Scan for the cell matching the given text and deliver its (X, Y) coordinate at center. 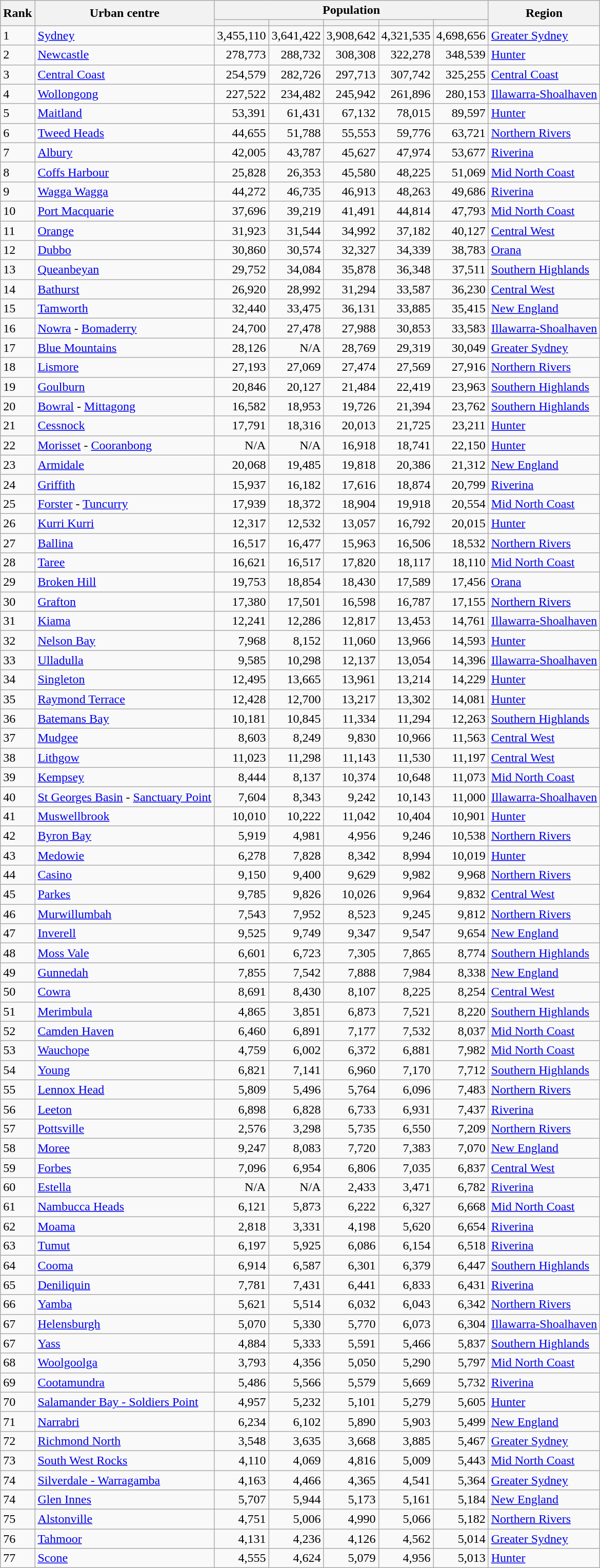
44 (17, 875)
28,992 (296, 289)
6,837 (461, 1168)
5,290 (406, 1363)
6,898 (242, 1109)
10,845 (296, 719)
6,222 (351, 1207)
6,601 (242, 953)
28 (17, 563)
Helensburgh (125, 1324)
18 (17, 367)
308,308 (351, 55)
Parkes (125, 895)
245,942 (351, 94)
7,035 (406, 1168)
10,298 (296, 660)
3,548 (242, 1441)
35,878 (351, 270)
26 (17, 523)
18,874 (406, 484)
5,050 (351, 1363)
47,974 (406, 152)
49 (17, 972)
Forster - Tuncurry (125, 504)
44,814 (406, 211)
4,990 (351, 1519)
Maitland (125, 113)
27,569 (406, 367)
4,163 (242, 1480)
297,713 (351, 74)
3,471 (406, 1187)
6,379 (406, 1265)
Sydney (125, 35)
3,635 (296, 1441)
22 (17, 445)
17,939 (242, 504)
34,992 (351, 230)
280,153 (461, 94)
Cootamundra (125, 1382)
325,255 (461, 74)
6,518 (461, 1246)
17,456 (461, 582)
8,342 (351, 855)
6,154 (406, 1246)
20,386 (406, 465)
6,806 (351, 1168)
11,073 (461, 777)
Glen Innes (125, 1500)
9,245 (406, 914)
8,430 (296, 992)
5,809 (242, 1089)
6,002 (296, 1050)
7,483 (461, 1089)
6,278 (242, 855)
5,890 (351, 1421)
10,181 (242, 719)
5,467 (461, 1441)
16,506 (406, 543)
Merimbula (125, 1011)
7,177 (351, 1031)
6,587 (296, 1265)
5,006 (296, 1519)
13 (17, 270)
8,254 (461, 992)
44,655 (242, 133)
27 (17, 543)
53 (17, 1050)
75 (17, 1519)
Port Macquarie (125, 211)
Region (544, 13)
37,696 (242, 211)
7,712 (461, 1070)
Kurri Kurri (125, 523)
4,131 (242, 1539)
23,211 (461, 426)
63 (17, 1246)
3,885 (406, 1441)
4,751 (242, 1519)
6,197 (242, 1246)
51,069 (461, 172)
7 (17, 152)
5,797 (461, 1363)
5,735 (351, 1128)
38 (17, 758)
20,846 (242, 387)
17,791 (242, 426)
10,966 (406, 738)
6,668 (461, 1207)
5,496 (296, 1089)
39,219 (296, 211)
50 (17, 992)
St Georges Basin - Sanctuary Point (125, 797)
5,499 (461, 1421)
9,400 (296, 875)
234,482 (296, 94)
5,330 (296, 1324)
5,591 (351, 1343)
4,698,656 (461, 35)
8,249 (296, 738)
9,247 (242, 1148)
8,220 (461, 1011)
28,769 (351, 348)
7,305 (351, 953)
30,049 (461, 348)
18,953 (296, 406)
4,321,535 (406, 35)
34,084 (296, 270)
5,182 (461, 1519)
South West Rocks (125, 1460)
5,486 (242, 1382)
21,484 (351, 387)
10,010 (242, 816)
5 (17, 113)
14 (17, 289)
278,773 (242, 55)
27,193 (242, 367)
5,161 (406, 1500)
7,542 (296, 972)
5,101 (351, 1402)
Lennox Head (125, 1089)
Salamander Bay - Soldiers Point (125, 1402)
28,126 (242, 348)
8,523 (351, 914)
8,444 (242, 777)
6,102 (296, 1421)
6,032 (351, 1304)
11,060 (351, 641)
5,620 (406, 1226)
4,555 (242, 1558)
8 (17, 172)
12,817 (351, 621)
9,968 (461, 875)
72 (17, 1441)
19,726 (351, 406)
4,816 (351, 1460)
43 (17, 855)
Armidale (125, 465)
2 (17, 55)
Cowra (125, 992)
5,079 (351, 1558)
6,234 (242, 1421)
9,629 (351, 875)
Griffith (125, 484)
11,042 (351, 816)
4,981 (296, 836)
5,279 (406, 1402)
Medowie (125, 855)
27,988 (351, 328)
6,460 (242, 1031)
16,792 (406, 523)
12,137 (351, 660)
48,263 (406, 191)
9,150 (242, 875)
Camden Haven (125, 1031)
6,121 (242, 1207)
Raymond Terrace (125, 699)
36,230 (461, 289)
55 (17, 1089)
11,000 (461, 797)
227,522 (242, 94)
5,184 (461, 1500)
4,865 (242, 1011)
40,127 (461, 230)
11,143 (351, 758)
6,372 (351, 1050)
24 (17, 484)
5,013 (461, 1558)
11,023 (242, 758)
12,263 (461, 719)
Blue Mountains (125, 348)
5,514 (296, 1304)
22,150 (461, 445)
9 (17, 191)
30 (17, 602)
20,013 (351, 426)
77 (17, 1558)
11,197 (461, 758)
20,799 (461, 484)
14,229 (461, 680)
29 (17, 582)
61 (17, 1207)
4,356 (296, 1363)
5,707 (242, 1500)
Woolgoolga (125, 1363)
17,589 (406, 582)
11,334 (351, 719)
19,753 (242, 582)
11 (17, 230)
Inverell (125, 934)
9,347 (351, 934)
10,648 (406, 777)
3,331 (296, 1226)
4,365 (351, 1480)
8,338 (461, 972)
13,057 (351, 523)
71 (17, 1421)
7,968 (242, 641)
5,669 (406, 1382)
10 (17, 211)
Yamba (125, 1304)
5,443 (461, 1460)
2,818 (242, 1226)
5,770 (351, 1324)
Population (351, 10)
7,141 (296, 1070)
33,583 (461, 328)
7,865 (406, 953)
31,544 (296, 230)
8,343 (296, 797)
6 (17, 133)
17,820 (351, 563)
31,294 (351, 289)
5,009 (406, 1460)
17,616 (351, 484)
16,582 (242, 406)
7,383 (406, 1148)
13,665 (296, 680)
23 (17, 465)
Wauchope (125, 1050)
5,333 (296, 1343)
19 (17, 387)
13,214 (406, 680)
Grafton (125, 602)
17,501 (296, 602)
Coffs Harbour (125, 172)
10,901 (461, 816)
6,327 (406, 1207)
21,725 (406, 426)
32 (17, 641)
29,752 (242, 270)
15 (17, 309)
32,327 (351, 250)
3,851 (296, 1011)
6,431 (461, 1285)
16,787 (406, 602)
69 (17, 1382)
40 (17, 797)
Wagga Wagga (125, 191)
Silverdale - Warragamba (125, 1480)
4,562 (406, 1539)
10,019 (461, 855)
37,182 (406, 230)
Batemans Bay (125, 719)
41 (17, 816)
12,495 (242, 680)
10,374 (351, 777)
Tahmoor (125, 1539)
24,700 (242, 328)
6,931 (406, 1109)
5,903 (406, 1421)
18,316 (296, 426)
5,173 (351, 1500)
27,069 (296, 367)
6,304 (461, 1324)
51 (17, 1011)
7,604 (242, 797)
3,641,422 (296, 35)
23,963 (461, 387)
Newcastle (125, 55)
6,043 (406, 1304)
6,301 (351, 1265)
33,475 (296, 309)
Cessnock (125, 426)
14,761 (461, 621)
64 (17, 1265)
12,286 (296, 621)
66 (17, 1304)
5,837 (461, 1343)
29,319 (406, 348)
Narrabri (125, 1421)
19,918 (406, 504)
5,066 (406, 1519)
Singleton (125, 680)
67,132 (351, 113)
348,539 (461, 55)
11,530 (406, 758)
53,677 (461, 152)
36,131 (351, 309)
7,170 (406, 1070)
43,787 (296, 152)
37 (17, 738)
6,441 (351, 1285)
8,691 (242, 992)
Scone (125, 1558)
9,982 (406, 875)
9,547 (406, 934)
4,624 (296, 1558)
44,272 (242, 191)
13,054 (406, 660)
46,735 (296, 191)
7,982 (461, 1050)
8,152 (296, 641)
3,298 (296, 1128)
Pottsville (125, 1128)
18,117 (406, 563)
8,137 (296, 777)
Nowra - Bomaderry (125, 328)
20,068 (242, 465)
8,083 (296, 1148)
31 (17, 621)
18,430 (351, 582)
5,873 (296, 1207)
55,553 (351, 133)
288,732 (296, 55)
6,960 (351, 1070)
8,603 (242, 738)
6,954 (296, 1168)
33 (17, 660)
Rank (17, 13)
16,918 (351, 445)
21 (17, 426)
7,521 (406, 1011)
5,566 (296, 1382)
4,466 (296, 1480)
4,884 (242, 1343)
1 (17, 35)
6,881 (406, 1050)
6,782 (461, 1187)
57 (17, 1128)
9,830 (351, 738)
34,339 (406, 250)
45,580 (351, 172)
6,550 (406, 1128)
7,543 (242, 914)
31,923 (242, 230)
12,700 (296, 699)
3,455,110 (242, 35)
35 (17, 699)
3 (17, 74)
6,342 (461, 1304)
4,069 (296, 1460)
65 (17, 1285)
33,587 (406, 289)
78,015 (406, 113)
26,920 (242, 289)
10,222 (296, 816)
Estella (125, 1187)
Urban centre (125, 13)
6,828 (296, 1109)
59,776 (406, 133)
76 (17, 1539)
59 (17, 1168)
25,828 (242, 172)
9,812 (461, 914)
13,217 (351, 699)
7,209 (461, 1128)
18,741 (406, 445)
5,621 (242, 1304)
48 (17, 953)
5,944 (296, 1500)
Dubbo (125, 250)
Muswellbrook (125, 816)
6,073 (406, 1324)
61,431 (296, 113)
42,005 (242, 152)
4,110 (242, 1460)
7,720 (351, 1148)
Moama (125, 1226)
73 (17, 1460)
68 (17, 1363)
9,964 (406, 895)
6,821 (242, 1070)
9,654 (461, 934)
Tumut (125, 1246)
25 (17, 504)
3,908,642 (351, 35)
5,919 (242, 836)
4,236 (296, 1539)
54 (17, 1070)
11,298 (296, 758)
52 (17, 1031)
9,525 (242, 934)
42 (17, 836)
17 (17, 348)
5,232 (296, 1402)
16 (17, 328)
9,749 (296, 934)
9,246 (406, 836)
5,014 (461, 1539)
53,391 (242, 113)
34 (17, 680)
14,593 (461, 641)
36 (17, 719)
12,241 (242, 621)
Lithgow (125, 758)
60 (17, 1187)
5,925 (296, 1246)
307,742 (406, 74)
18,854 (296, 582)
37,511 (461, 270)
36,348 (406, 270)
7,070 (461, 1148)
13,302 (406, 699)
89,597 (461, 113)
51,788 (296, 133)
30,574 (296, 250)
9,242 (351, 797)
23,762 (461, 406)
15,963 (351, 543)
56 (17, 1109)
9,585 (242, 660)
8,225 (406, 992)
48,225 (406, 172)
30,860 (242, 250)
Casino (125, 875)
9,832 (461, 895)
6,733 (351, 1109)
58 (17, 1148)
2,576 (242, 1128)
18,904 (351, 504)
5,579 (351, 1382)
6,654 (461, 1226)
4,198 (351, 1226)
16,621 (242, 563)
6,096 (406, 1089)
47,793 (461, 211)
254,579 (242, 74)
Kiama (125, 621)
39 (17, 777)
27,916 (461, 367)
6,086 (351, 1246)
11,563 (461, 738)
6,833 (406, 1285)
Nambucca Heads (125, 1207)
49,686 (461, 191)
7,984 (406, 972)
20,015 (461, 523)
Alstonville (125, 1519)
9,785 (242, 895)
10,143 (406, 797)
6,914 (242, 1265)
5,070 (242, 1324)
Byron Bay (125, 836)
12,532 (296, 523)
47 (17, 934)
Orange (125, 230)
6,447 (461, 1265)
Morisset - Cooranbong (125, 445)
Leeton (125, 1109)
5,764 (351, 1089)
12 (17, 250)
Cooma (125, 1265)
Bathurst (125, 289)
21,312 (461, 465)
45,627 (351, 152)
Kempsey (125, 777)
12,317 (242, 523)
8,037 (461, 1031)
4,541 (406, 1480)
Deniliquin (125, 1285)
45 (17, 895)
20,554 (461, 504)
7,781 (242, 1285)
Queanbeyan (125, 270)
62 (17, 1226)
282,726 (296, 74)
7,952 (296, 914)
19,818 (351, 465)
41,491 (351, 211)
Nelson Bay (125, 641)
3,668 (351, 1441)
16,598 (351, 602)
19,485 (296, 465)
17,380 (242, 602)
8,994 (406, 855)
7,532 (406, 1031)
33,885 (406, 309)
Gunnedah (125, 972)
6,723 (296, 953)
Ballina (125, 543)
5,605 (461, 1402)
Murwillumbah (125, 914)
Yass (125, 1343)
6,891 (296, 1031)
5,466 (406, 1343)
63,721 (461, 133)
4,126 (351, 1539)
35,415 (461, 309)
21,394 (406, 406)
13,453 (406, 621)
18,532 (461, 543)
7,431 (296, 1285)
Taree (125, 563)
9,826 (296, 895)
Ulladulla (125, 660)
2,433 (351, 1187)
11,294 (406, 719)
7,437 (461, 1109)
12,428 (242, 699)
Mudgee (125, 738)
4 (17, 94)
8,774 (461, 953)
70 (17, 1402)
32,440 (242, 309)
4,759 (242, 1050)
20 (17, 406)
Tamworth (125, 309)
Moree (125, 1148)
7,888 (351, 972)
30,853 (406, 328)
Forbes (125, 1168)
Bowral - Mittagong (125, 406)
26,353 (296, 172)
7,828 (296, 855)
Moss Vale (125, 953)
13,966 (406, 641)
16,182 (296, 484)
16,477 (296, 543)
Broken Hill (125, 582)
20,127 (296, 387)
17,155 (461, 602)
4,957 (242, 1402)
261,896 (406, 94)
Lismore (125, 367)
Young (125, 1070)
14,081 (461, 699)
13,961 (351, 680)
10,538 (461, 836)
18,372 (296, 504)
8,107 (351, 992)
Tweed Heads (125, 133)
6,873 (351, 1011)
46,913 (351, 191)
15,937 (242, 484)
7,855 (242, 972)
10,026 (351, 895)
27,478 (296, 328)
14,396 (461, 660)
Wollongong (125, 94)
10,404 (406, 816)
Goulburn (125, 387)
Richmond North (125, 1441)
46 (17, 914)
3,793 (242, 1363)
18,110 (461, 563)
38,783 (461, 250)
7,096 (242, 1168)
22,419 (406, 387)
5,732 (461, 1382)
322,278 (406, 55)
5,364 (461, 1480)
27,474 (351, 367)
Albury (125, 152)
